Capture the cell that displays the provided text and extract its (x, y) central coordinate. 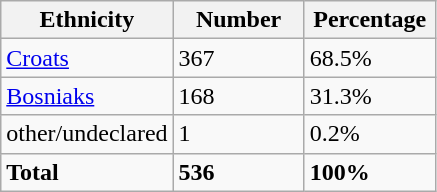
Croats (87, 58)
0.2% (370, 134)
Ethnicity (87, 20)
Bosniaks (87, 96)
1 (238, 134)
31.3% (370, 96)
100% (370, 172)
Total (87, 172)
other/undeclared (87, 134)
367 (238, 58)
168 (238, 96)
Number (238, 20)
68.5% (370, 58)
536 (238, 172)
Percentage (370, 20)
